Scan for the cell matching the given text and deliver its (X, Y) coordinate at center. 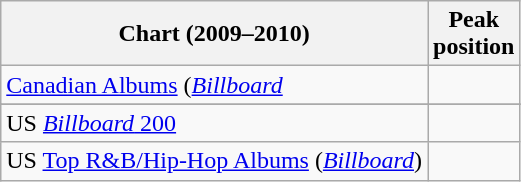
Canadian Albums (Billboard (214, 85)
Chart (2009–2010) (214, 34)
US Top R&B/Hip-Hop Albums (Billboard) (214, 161)
Peakposition (474, 34)
US Billboard 200 (214, 123)
